Find where the given text appears and provide that cell's center as [X, Y] coordinate. 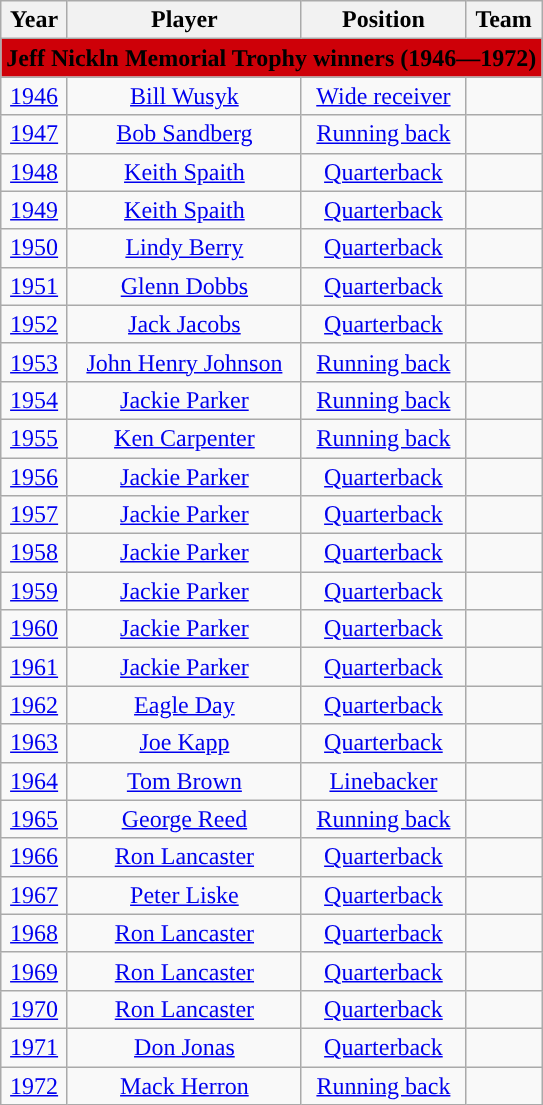
1949 [34, 210]
1954 [34, 400]
Linebacker [383, 781]
1957 [34, 515]
1967 [34, 895]
1966 [34, 857]
Tom Brown [184, 781]
Position [383, 20]
1956 [34, 477]
Glenn Dobbs [184, 286]
1964 [34, 781]
Player [184, 20]
Year [34, 20]
1969 [34, 971]
1948 [34, 172]
1971 [34, 1047]
Jack Jacobs [184, 324]
1961 [34, 667]
Ken Carpenter [184, 438]
1951 [34, 286]
Team [503, 20]
Joe Kapp [184, 743]
1962 [34, 705]
Wide receiver [383, 96]
Jeff Nickln Memorial Trophy winners (1946—1972) [272, 58]
1960 [34, 629]
1968 [34, 933]
John Henry Johnson [184, 362]
Bill Wusyk [184, 96]
1953 [34, 362]
1959 [34, 591]
Bob Sandberg [184, 134]
Don Jonas [184, 1047]
Eagle Day [184, 705]
Peter Liske [184, 895]
George Reed [184, 819]
1965 [34, 819]
1947 [34, 134]
Lindy Berry [184, 248]
1970 [34, 1009]
1946 [34, 96]
1958 [34, 553]
1955 [34, 438]
1963 [34, 743]
1950 [34, 248]
1972 [34, 1085]
1952 [34, 324]
Mack Herron [184, 1085]
